Return the (X, Y) coordinate for the center point of the cell that contains the specified text.  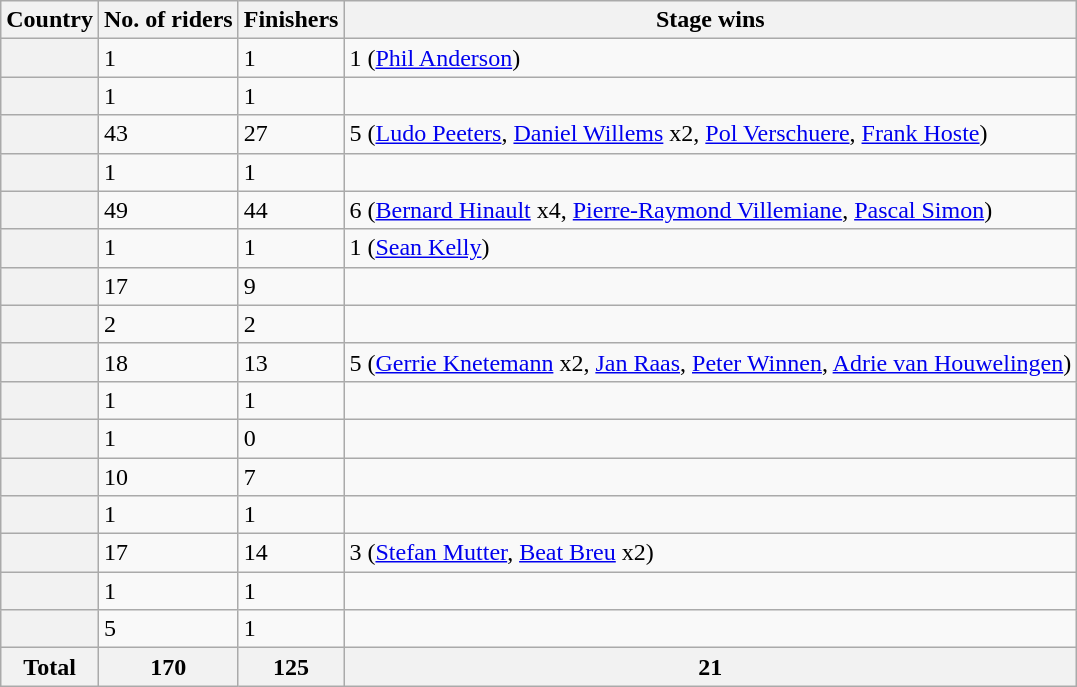
Total (50, 667)
27 (291, 134)
6 (Bernard Hinault x4, Pierre-Raymond Villemiane, Pascal Simon) (710, 210)
43 (168, 134)
Stage wins (710, 20)
1 (Phil Anderson) (710, 58)
21 (710, 667)
1 (Sean Kelly) (710, 248)
7 (291, 477)
125 (291, 667)
9 (291, 286)
49 (168, 210)
5 (168, 629)
14 (291, 553)
10 (168, 477)
3 (Stefan Mutter, Beat Breu x2) (710, 553)
0 (291, 438)
44 (291, 210)
5 (Ludo Peeters, Daniel Willems x2, Pol Verschuere, Frank Hoste) (710, 134)
18 (168, 362)
13 (291, 362)
Country (50, 20)
Finishers (291, 20)
No. of riders (168, 20)
5 (Gerrie Knetemann x2, Jan Raas, Peter Winnen, Adrie van Houwelingen) (710, 362)
170 (168, 667)
